From the cell containing the given text, extract its center point as (x, y) coordinate. 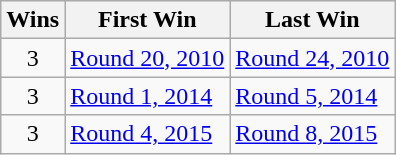
First Win (148, 20)
Wins (33, 20)
Round 5, 2014 (312, 96)
Round 24, 2010 (312, 58)
Round 1, 2014 (148, 96)
Round 20, 2010 (148, 58)
Round 8, 2015 (312, 134)
Round 4, 2015 (148, 134)
Last Win (312, 20)
